Capture the cell that displays the provided text and extract its [X, Y] central coordinate. 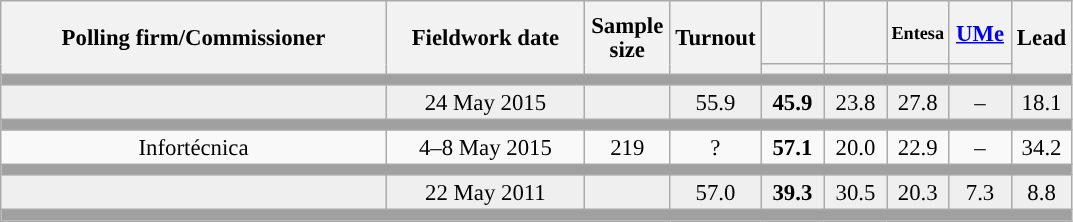
22 May 2011 [485, 194]
Infortécnica [194, 148]
18.1 [1042, 102]
23.8 [856, 102]
57.0 [716, 194]
? [716, 148]
55.9 [716, 102]
39.3 [792, 194]
22.9 [918, 148]
Fieldwork date [485, 38]
Turnout [716, 38]
24 May 2015 [485, 102]
34.2 [1042, 148]
20.0 [856, 148]
Entesa [918, 32]
30.5 [856, 194]
Polling firm/Commissioner [194, 38]
20.3 [918, 194]
27.8 [918, 102]
Sample size [627, 38]
219 [627, 148]
45.9 [792, 102]
Lead [1042, 38]
4–8 May 2015 [485, 148]
57.1 [792, 148]
7.3 [980, 194]
UMe [980, 32]
8.8 [1042, 194]
